Provide the [X, Y] coordinate of the cell's center where the given text is located.  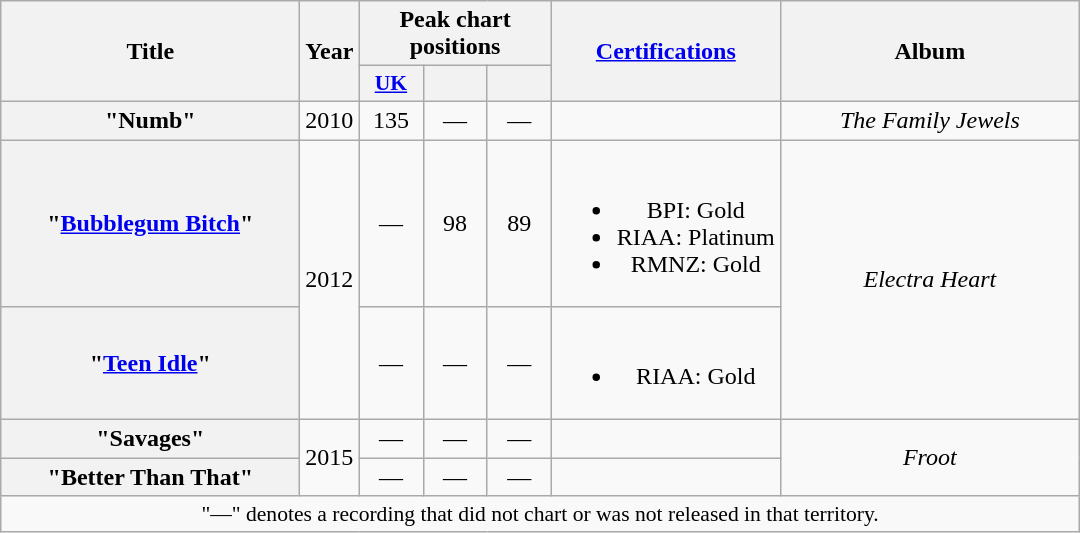
BPI: GoldRIAA: PlatinumRMNZ: Gold [666, 224]
UK [391, 84]
"—" denotes a recording that did not chart or was not released in that territory. [540, 514]
Froot [930, 458]
89 [519, 224]
The Family Jewels [930, 120]
Year [330, 52]
2010 [330, 120]
Certifications [666, 52]
Title [150, 52]
"Teen Idle" [150, 364]
Album [930, 52]
RIAA: Gold [666, 364]
98 [455, 224]
"Numb" [150, 120]
"Savages" [150, 439]
"Bubblegum Bitch" [150, 224]
"Better Than That" [150, 477]
Peak chart positions [455, 34]
2012 [330, 280]
Electra Heart [930, 280]
2015 [330, 458]
135 [391, 120]
